Pinpoint the cell where the given text exists, returning its (x, y) midpoint coordinate. 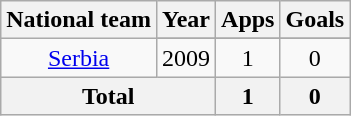
National team (79, 20)
2009 (186, 58)
Serbia (79, 58)
Goals (315, 20)
Year (186, 20)
Total (108, 96)
Apps (248, 20)
